Provide the (x, y) coordinate of the cell's center where the given text is located.  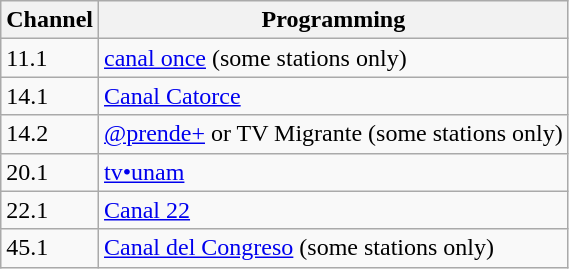
Programming (334, 20)
20.1 (50, 172)
22.1 (50, 210)
45.1 (50, 248)
Channel (50, 20)
14.1 (50, 96)
Canal del Congreso (some stations only) (334, 248)
11.1 (50, 58)
canal once (some stations only) (334, 58)
tv•unam (334, 172)
@prende+ or TV Migrante (some stations only) (334, 134)
14.2 (50, 134)
Canal 22 (334, 210)
Canal Catorce (334, 96)
